Detect which cell encompasses the target text, then output its (x, y) center coordinate. 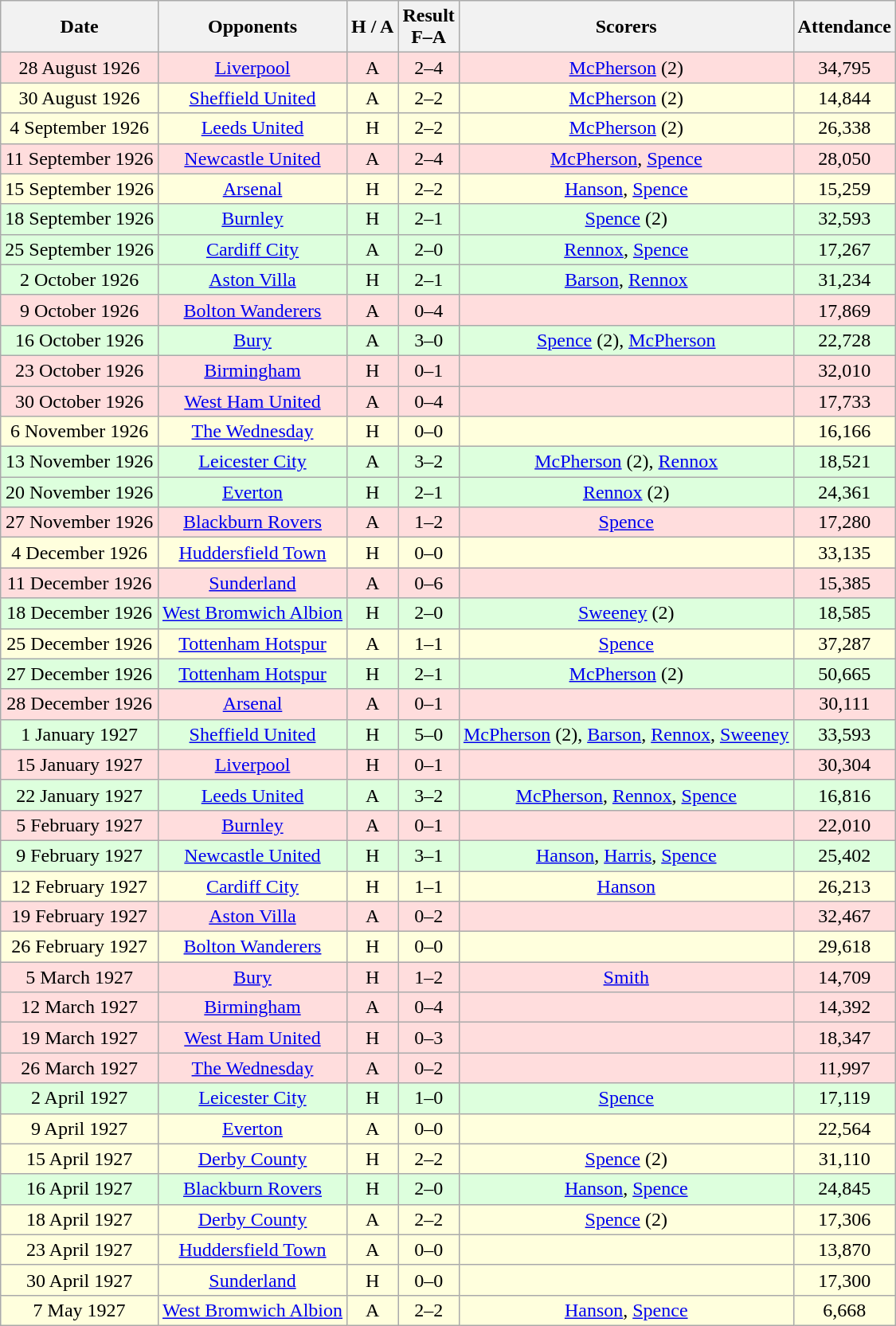
18,347 (844, 1038)
15,385 (844, 583)
16,166 (844, 432)
11 September 1926 (80, 158)
Hanson, Harris, Spence (626, 855)
28 August 1926 (80, 68)
24,361 (844, 492)
McPherson, Rennox, Spence (626, 795)
Barson, Rennox (626, 280)
Smith (626, 977)
30 October 1926 (80, 401)
16 October 1926 (80, 340)
5 February 1927 (80, 825)
McPherson (2), Barson, Rennox, Sweeney (626, 734)
0–6 (428, 583)
17,280 (844, 522)
16,816 (844, 795)
3–0 (428, 340)
22,010 (844, 825)
5 March 1927 (80, 977)
7 May 1927 (80, 1310)
26 February 1927 (80, 947)
Spence (2), McPherson (626, 340)
50,665 (844, 674)
31,110 (844, 1159)
4 December 1926 (80, 553)
14,392 (844, 1007)
18,521 (844, 462)
27 November 1926 (80, 522)
15 January 1927 (80, 765)
30 April 1927 (80, 1280)
15 September 1926 (80, 189)
4 September 1926 (80, 128)
19 March 1927 (80, 1038)
22,728 (844, 340)
26,338 (844, 128)
34,795 (844, 68)
18 September 1926 (80, 219)
H / A (373, 27)
14,844 (844, 98)
24,845 (844, 1189)
Sweeney (2) (626, 613)
17,733 (844, 401)
12 February 1927 (80, 886)
3–1 (428, 855)
9 October 1926 (80, 310)
18 December 1926 (80, 613)
17,267 (844, 249)
26,213 (844, 886)
12 March 1927 (80, 1007)
Hanson (626, 886)
17,306 (844, 1219)
13 November 1926 (80, 462)
6,668 (844, 1310)
23 October 1926 (80, 370)
17,300 (844, 1280)
9 February 1927 (80, 855)
0–3 (428, 1038)
1 January 1927 (80, 734)
17,869 (844, 310)
32,593 (844, 219)
23 April 1927 (80, 1250)
11 December 1926 (80, 583)
9 April 1927 (80, 1128)
Rennox (2) (626, 492)
McPherson, Spence (626, 158)
33,135 (844, 553)
15,259 (844, 189)
11,997 (844, 1068)
28 December 1926 (80, 704)
18 April 1927 (80, 1219)
25 December 1926 (80, 643)
22 January 1927 (80, 795)
25,402 (844, 855)
Scorers (626, 27)
31,234 (844, 280)
20 November 1926 (80, 492)
Rennox, Spence (626, 249)
30,304 (844, 765)
13,870 (844, 1250)
32,467 (844, 917)
14,709 (844, 977)
18,585 (844, 613)
26 March 1927 (80, 1068)
30,111 (844, 704)
30 August 1926 (80, 98)
5–0 (428, 734)
2 April 1927 (80, 1098)
27 December 1926 (80, 674)
22,564 (844, 1128)
29,618 (844, 947)
McPherson (2), Rennox (626, 462)
32,010 (844, 370)
ResultF–A (428, 27)
19 February 1927 (80, 917)
16 April 1927 (80, 1189)
17,119 (844, 1098)
2 October 1926 (80, 280)
Attendance (844, 27)
28,050 (844, 158)
33,593 (844, 734)
6 November 1926 (80, 432)
25 September 1926 (80, 249)
1–0 (428, 1098)
15 April 1927 (80, 1159)
Date (80, 27)
37,287 (844, 643)
Opponents (252, 27)
